For the text-containing cell, return its midpoint in [x, y] coordinate format. 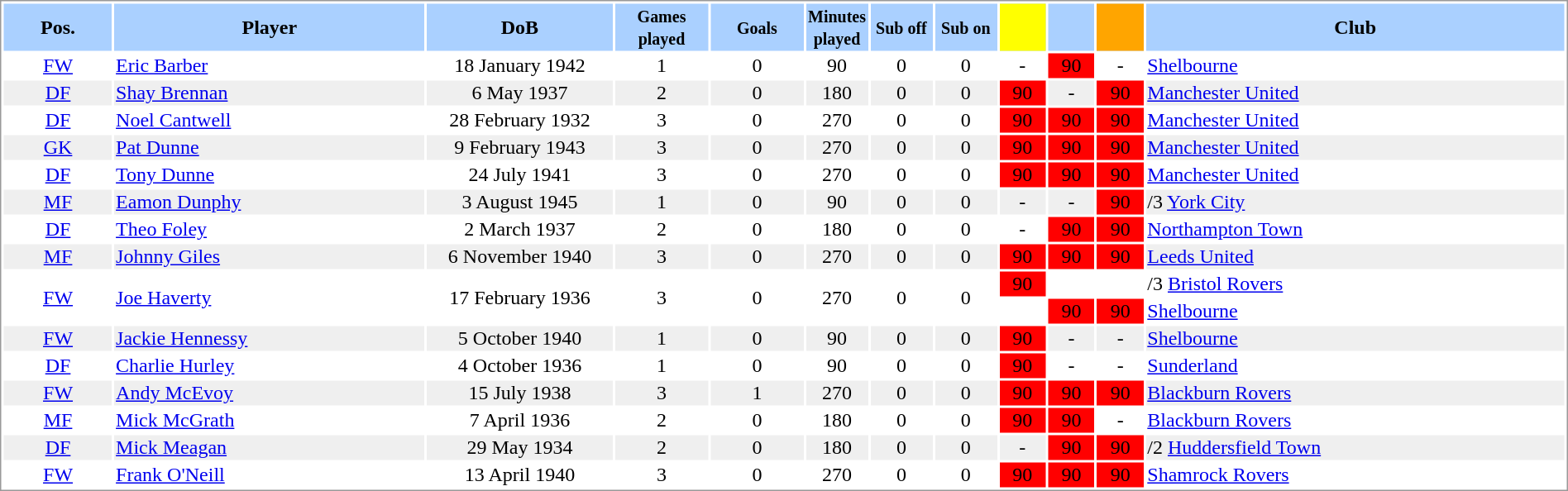
Club [1355, 26]
Leeds United [1355, 257]
Eamon Dunphy [270, 203]
4 October 1936 [519, 366]
DoB [519, 26]
Joe Haverty [270, 298]
Tony Dunne [270, 174]
2 March 1937 [519, 229]
Jackie Hennessy [270, 338]
/3 York City [1355, 203]
Andy McEvoy [270, 393]
9 February 1943 [519, 148]
Noel Cantwell [270, 120]
Mick Meagan [270, 447]
Pat Dunne [270, 148]
/3 Bristol Rovers [1355, 284]
15 July 1938 [519, 393]
GK [58, 148]
Sunderland [1355, 366]
29 May 1934 [519, 447]
Mick McGrath [270, 421]
Frank O'Neill [270, 475]
13 April 1940 [519, 475]
Eric Barber [270, 65]
3 August 1945 [519, 203]
Sub off [901, 26]
6 May 1937 [519, 93]
Shay Brennan [270, 93]
24 July 1941 [519, 174]
Charlie Hurley [270, 366]
Minutesplayed [837, 26]
Pos. [58, 26]
17 February 1936 [519, 298]
Goals [757, 26]
/2 Huddersfield Town [1355, 447]
Player [270, 26]
Johnny Giles [270, 257]
7 April 1936 [519, 421]
Northampton Town [1355, 229]
6 November 1940 [519, 257]
28 February 1932 [519, 120]
Gamesplayed [662, 26]
Sub on [966, 26]
Theo Foley [270, 229]
5 October 1940 [519, 338]
Shamrock Rovers [1355, 475]
18 January 1942 [519, 65]
